Determine the [x, y] coordinate at the center of the cell enclosing the given text.  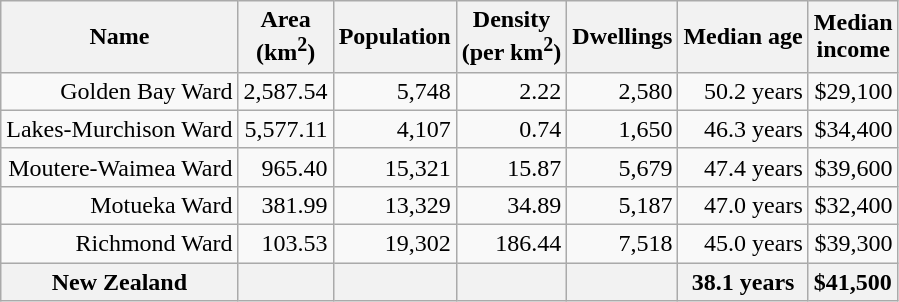
2,580 [622, 91]
Richmond Ward [120, 244]
Golden Bay Ward [120, 91]
45.0 years [743, 244]
$29,100 [853, 91]
103.53 [286, 244]
5,577.11 [286, 129]
Area(km2) [286, 37]
5,748 [394, 91]
0.74 [512, 129]
$32,400 [853, 205]
Dwellings [622, 37]
$39,300 [853, 244]
965.40 [286, 167]
Median age [743, 37]
2,587.54 [286, 91]
Density(per km2) [512, 37]
5,679 [622, 167]
15.87 [512, 167]
13,329 [394, 205]
New Zealand [120, 282]
$34,400 [853, 129]
7,518 [622, 244]
Population [394, 37]
50.2 years [743, 91]
15,321 [394, 167]
381.99 [286, 205]
Motueka Ward [120, 205]
2.22 [512, 91]
46.3 years [743, 129]
34.89 [512, 205]
1,650 [622, 129]
Medianincome [853, 37]
$39,600 [853, 167]
4,107 [394, 129]
Lakes-Murchison Ward [120, 129]
$41,500 [853, 282]
19,302 [394, 244]
186.44 [512, 244]
5,187 [622, 205]
Moutere-Waimea Ward [120, 167]
38.1 years [743, 282]
47.4 years [743, 167]
Name [120, 37]
47.0 years [743, 205]
